Extract the (x, y) coordinate from the center of the cell holding the provided text.  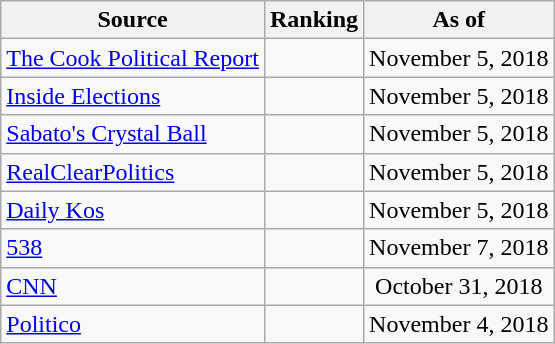
Source (133, 20)
CNN (133, 286)
Inside Elections (133, 96)
November 7, 2018 (459, 248)
The Cook Political Report (133, 58)
Daily Kos (133, 210)
Ranking (314, 20)
538 (133, 248)
November 4, 2018 (459, 324)
Politico (133, 324)
RealClearPolitics (133, 172)
October 31, 2018 (459, 286)
Sabato's Crystal Ball (133, 134)
As of (459, 20)
